Scan for the cell matching the given text and deliver its (X, Y) coordinate at center. 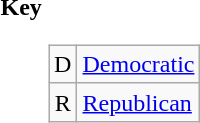
Democratic (138, 64)
D (63, 64)
Republican (138, 102)
R (63, 102)
